Capture the cell that displays the provided text and extract its (x, y) central coordinate. 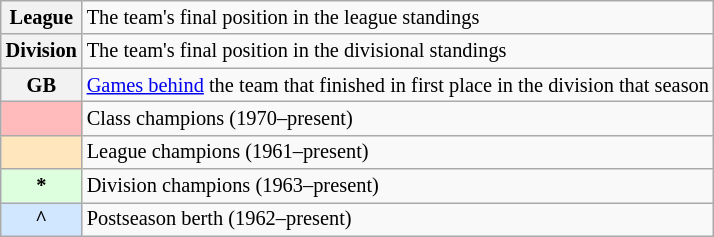
Games behind the team that finished in first place in the division that season (398, 85)
Postseason berth (1962–present) (398, 219)
^ (42, 219)
League champions (1961–present) (398, 152)
* (42, 186)
Division champions (1963–present) (398, 186)
Division (42, 51)
Class champions (1970–present) (398, 118)
The team's final position in the divisional standings (398, 51)
GB (42, 85)
League (42, 17)
The team's final position in the league standings (398, 17)
